Find where the given text appears and provide that cell's center as [X, Y] coordinate. 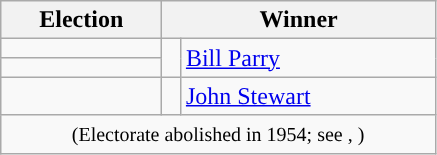
John Stewart [308, 96]
Winner [299, 20]
(Electorate abolished in 1954; see , ) [218, 134]
Election [82, 20]
Bill Parry [308, 58]
